Search for the cell housing the specified text and yield its [X, Y] center coordinate. 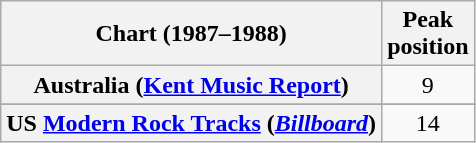
Australia (Kent Music Report) [192, 85]
9 [428, 85]
14 [428, 123]
Peakposition [428, 34]
US Modern Rock Tracks (Billboard) [192, 123]
Chart (1987–1988) [192, 34]
